Provide the [x, y] coordinate of the cell's center where the given text is located.  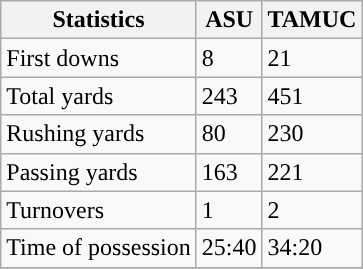
230 [312, 134]
221 [312, 172]
2 [312, 210]
Passing yards [99, 172]
1 [229, 210]
163 [229, 172]
Turnovers [99, 210]
21 [312, 58]
34:20 [312, 248]
243 [229, 96]
Rushing yards [99, 134]
Statistics [99, 20]
TAMUC [312, 20]
8 [229, 58]
Total yards [99, 96]
ASU [229, 20]
80 [229, 134]
Time of possession [99, 248]
First downs [99, 58]
25:40 [229, 248]
451 [312, 96]
